Provide the [x, y] coordinate of the cell's center where the given text is located.  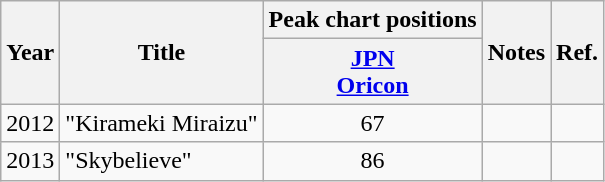
JPNOricon [372, 72]
"Kirameki Miraizu" [162, 123]
Year [30, 52]
Ref. [578, 52]
Peak chart positions [372, 20]
Notes [516, 52]
86 [372, 161]
67 [372, 123]
"Skybelieve" [162, 161]
Title [162, 52]
2013 [30, 161]
2012 [30, 123]
